Locate the cell with the specified text and output its [x, y] center coordinate. 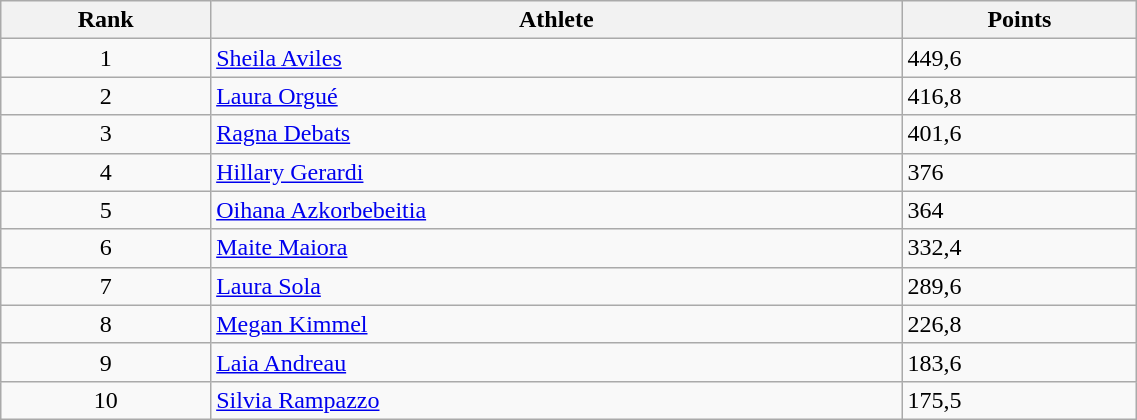
175,5 [1020, 400]
Maite Maiora [556, 248]
226,8 [1020, 324]
364 [1020, 210]
1 [106, 58]
8 [106, 324]
Oihana Azkorbebeitia [556, 210]
449,6 [1020, 58]
Athlete [556, 20]
Points [1020, 20]
416,8 [1020, 96]
Megan Kimmel [556, 324]
289,6 [1020, 286]
4 [106, 172]
5 [106, 210]
376 [1020, 172]
7 [106, 286]
401,6 [1020, 134]
9 [106, 362]
183,6 [1020, 362]
Laura Orgué [556, 96]
Ragna Debats [556, 134]
6 [106, 248]
Rank [106, 20]
3 [106, 134]
332,4 [1020, 248]
Laura Sola [556, 286]
10 [106, 400]
Silvia Rampazzo [556, 400]
Laia Andreau [556, 362]
Hillary Gerardi [556, 172]
Sheila Aviles [556, 58]
2 [106, 96]
